Scan for the cell matching the given text and deliver its (x, y) coordinate at center. 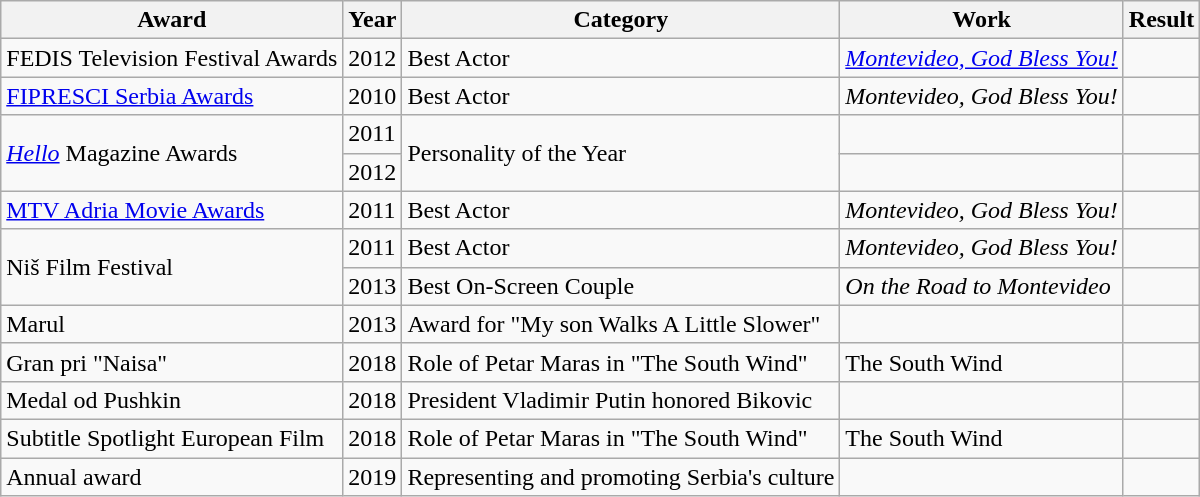
Annual award (172, 477)
Hello Magazine Awards (172, 153)
Niš Film Festival (172, 267)
FEDIS Television Festival Awards (172, 58)
Representing and promoting Serbia's culture (621, 477)
Award for "My son Walks A Little Slower" (621, 324)
President Vladimir Putin honored Bikovic (621, 400)
Year (372, 20)
Gran pri "Naisa" (172, 362)
Award (172, 20)
Marul (172, 324)
Result (1161, 20)
2019 (372, 477)
Personality of the Year (621, 153)
On the Road to Montevideo (982, 286)
2010 (372, 96)
Category (621, 20)
Subtitle Spotlight European Film (172, 438)
Medal od Pushkin (172, 400)
Best On-Screen Couple (621, 286)
Work (982, 20)
FIPRESCI Serbia Awards (172, 96)
MTV Adria Movie Awards (172, 210)
